From the cell containing the given text, extract its center point as [X, Y] coordinate. 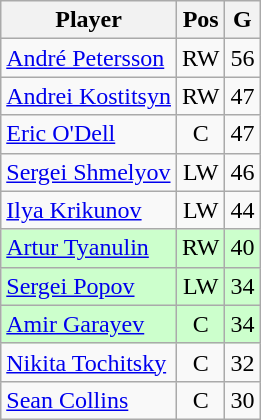
46 [242, 172]
32 [242, 362]
40 [242, 248]
G [242, 20]
44 [242, 210]
Ilya Krikunov [89, 210]
Player [89, 20]
Nikita Tochitsky [89, 362]
Andrei Kostitsyn [89, 96]
André Petersson [89, 58]
30 [242, 400]
Pos [200, 20]
Sergei Popov [89, 286]
Amir Garayev [89, 324]
Artur Tyanulin [89, 248]
Sean Collins [89, 400]
Eric O'Dell [89, 134]
Sergei Shmelyov [89, 172]
56 [242, 58]
